Detect which cell encompasses the target text, then output its (x, y) center coordinate. 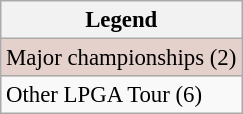
Legend (122, 20)
Major championships (2) (122, 58)
Other LPGA Tour (6) (122, 95)
